Locate the cell with the specified text and output its [x, y] center coordinate. 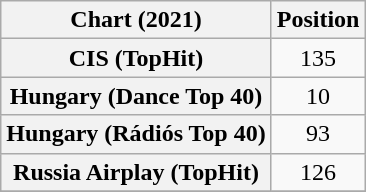
Position [318, 20]
CIS (TopHit) [136, 58]
Russia Airplay (TopHit) [136, 172]
Hungary (Dance Top 40) [136, 96]
10 [318, 96]
126 [318, 172]
Hungary (Rádiós Top 40) [136, 134]
Chart (2021) [136, 20]
93 [318, 134]
135 [318, 58]
